For the text-containing cell, return its midpoint in (X, Y) coordinate format. 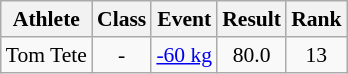
13 (316, 55)
Class (122, 19)
Rank (316, 19)
Tom Tete (46, 55)
- (122, 55)
Result (252, 19)
Athlete (46, 19)
Event (184, 19)
80.0 (252, 55)
-60 kg (184, 55)
